Scan for the cell matching the given text and deliver its [X, Y] coordinate at center. 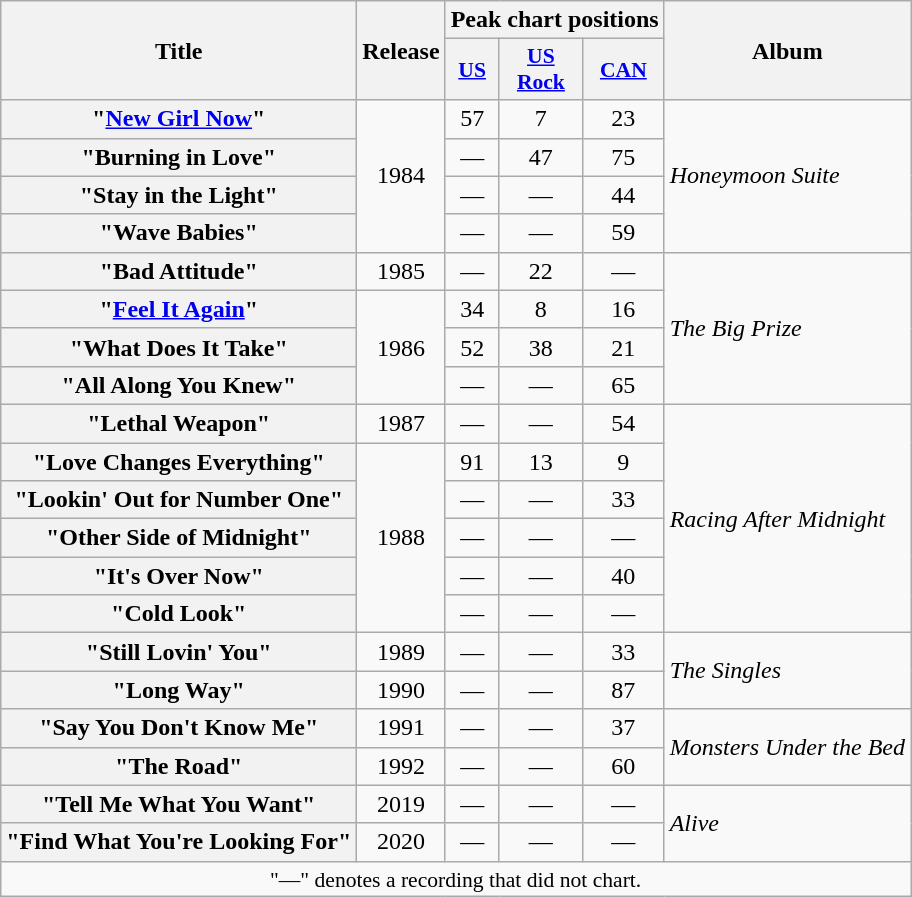
22 [540, 271]
40 [624, 576]
7 [540, 119]
"Lethal Weapon" [179, 423]
13 [540, 461]
"Cold Look" [179, 614]
60 [624, 766]
"What Does It Take" [179, 347]
Album [787, 50]
1986 [401, 347]
CAN [624, 70]
"Burning in Love" [179, 157]
1985 [401, 271]
"Lookin' Out for Number One" [179, 500]
Title [179, 50]
1992 [401, 766]
34 [472, 309]
75 [624, 157]
The Singles [787, 671]
59 [624, 233]
"Stay in the Light" [179, 195]
"Other Side of Midnight" [179, 538]
Honeymoon Suite [787, 176]
"—" denotes a recording that did not chart. [456, 879]
8 [540, 309]
Release [401, 50]
"New Girl Now" [179, 119]
"Wave Babies" [179, 233]
54 [624, 423]
"Long Way" [179, 690]
"Tell Me What You Want" [179, 804]
44 [624, 195]
2020 [401, 842]
"All Along You Knew" [179, 385]
1990 [401, 690]
"Say You Don't Know Me" [179, 728]
23 [624, 119]
Alive [787, 823]
Monsters Under the Bed [787, 747]
1989 [401, 652]
57 [472, 119]
9 [624, 461]
1988 [401, 537]
37 [624, 728]
65 [624, 385]
2019 [401, 804]
"Find What You're Looking For" [179, 842]
38 [540, 347]
16 [624, 309]
"Love Changes Everything" [179, 461]
21 [624, 347]
"It's Over Now" [179, 576]
1984 [401, 176]
1987 [401, 423]
"Feel It Again" [179, 309]
91 [472, 461]
The Big Prize [787, 328]
US [472, 70]
1991 [401, 728]
Peak chart positions [554, 20]
47 [540, 157]
52 [472, 347]
"Bad Attitude" [179, 271]
Racing After Midnight [787, 518]
87 [624, 690]
"Still Lovin' You" [179, 652]
USRock [540, 70]
"The Road" [179, 766]
